Pinpoint the cell where the given text exists, returning its (X, Y) midpoint coordinate. 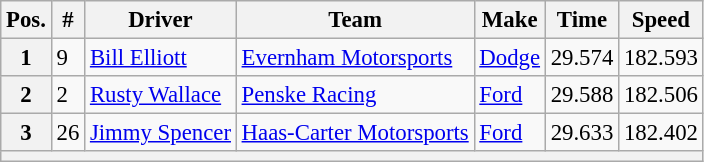
29.588 (582, 95)
29.574 (582, 58)
Make (510, 20)
Rusty Wallace (161, 95)
Team (355, 20)
182.402 (662, 133)
Speed (662, 20)
29.633 (582, 133)
Penske Racing (355, 95)
Jimmy Spencer (161, 133)
Pos. (26, 20)
Dodge (510, 58)
182.593 (662, 58)
Haas-Carter Motorsports (355, 133)
Driver (161, 20)
# (68, 20)
Evernham Motorsports (355, 58)
1 (26, 58)
182.506 (662, 95)
26 (68, 133)
Bill Elliott (161, 58)
Time (582, 20)
3 (26, 133)
9 (68, 58)
